Capture the cell that displays the provided text and extract its [X, Y] central coordinate. 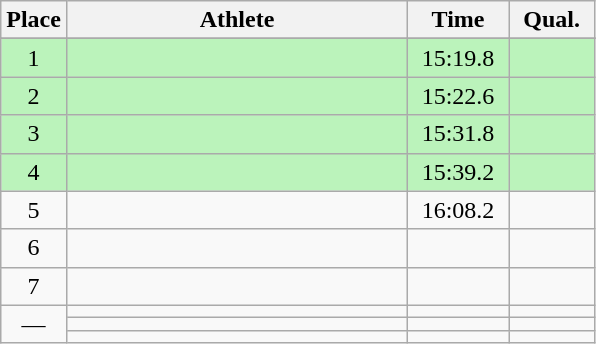
15:39.2 [458, 172]
6 [34, 248]
Place [34, 20]
15:31.8 [458, 134]
Athlete [236, 20]
3 [34, 134]
Time [458, 20]
15:19.8 [458, 58]
5 [34, 210]
Qual. [552, 20]
2 [34, 96]
— [34, 324]
1 [34, 58]
7 [34, 286]
4 [34, 172]
15:22.6 [458, 96]
16:08.2 [458, 210]
